Return [x, y] of the center of cell containing provided text 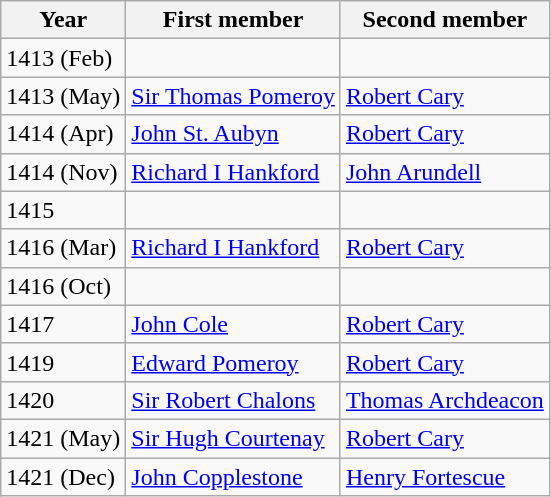
John Copplestone [234, 477]
1420 [64, 400]
John St. Aubyn [234, 134]
1413 (Feb) [64, 58]
1413 (May) [64, 96]
1417 [64, 324]
Sir Robert Chalons [234, 400]
1421 (May) [64, 438]
Henry Fortescue [444, 477]
1415 [64, 210]
1416 (Oct) [64, 286]
1414 (Apr) [64, 134]
1419 [64, 362]
John Cole [234, 324]
Sir Thomas Pomeroy [234, 96]
Thomas Archdeacon [444, 400]
1421 (Dec) [64, 477]
1416 (Mar) [64, 248]
John Arundell [444, 172]
Second member [444, 20]
Sir Hugh Courtenay [234, 438]
Year [64, 20]
1414 (Nov) [64, 172]
Edward Pomeroy [234, 362]
First member [234, 20]
